Search for the cell housing the specified text and yield its (x, y) center coordinate. 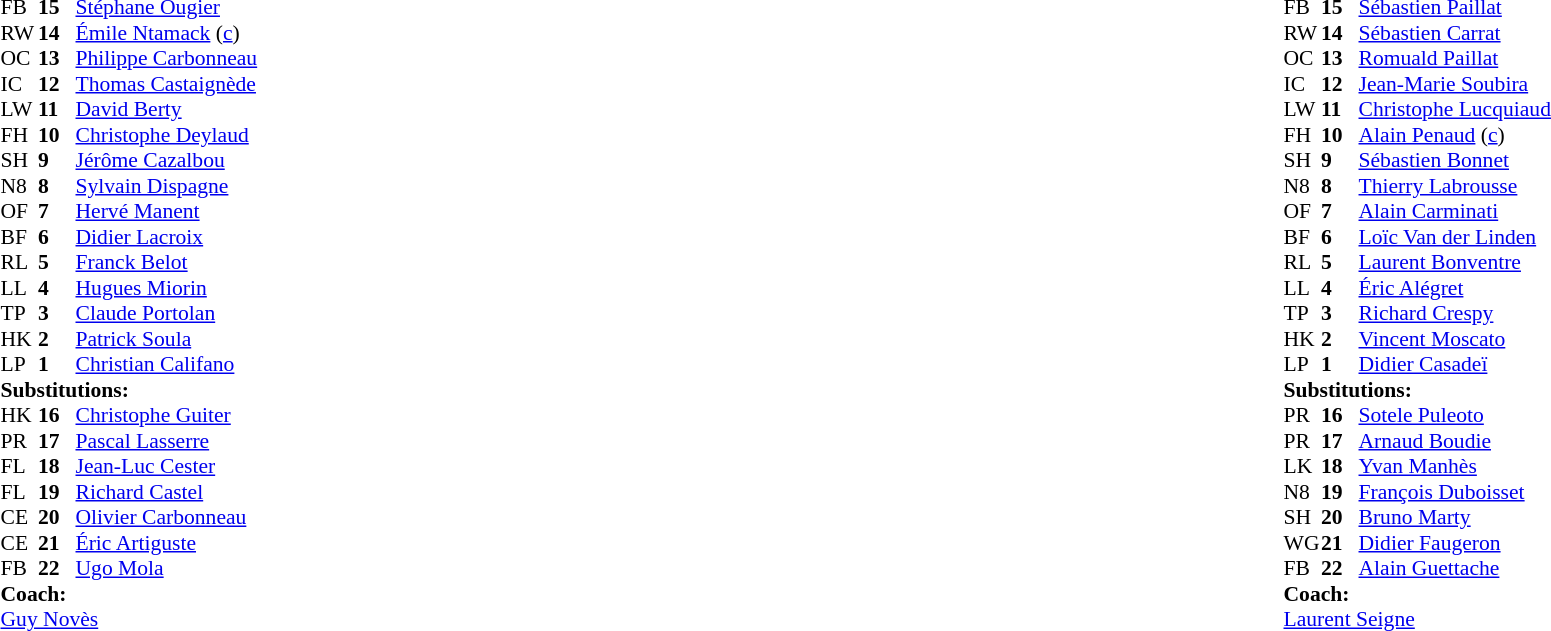
François Duboisset (1455, 492)
Vincent Moscato (1455, 339)
Loïc Van der Linden (1455, 237)
Sylvain Dispagne (167, 186)
Sébastien Bonnet (1455, 161)
Romuald Paillat (1455, 59)
Christophe Deylaud (167, 135)
Laurent Bonventre (1455, 263)
Christophe Lucquiaud (1455, 109)
Sébastien Carrat (1455, 33)
Didier Casadeï (1455, 365)
Jean-Marie Soubira (1455, 84)
Claude Portolan (167, 313)
Alain Carminati (1455, 211)
Hugues Miorin (167, 288)
Pascal Lasserre (167, 441)
Thierry Labrousse (1455, 186)
Yvan Manhès (1455, 467)
Christophe Guiter (167, 415)
Philippe Carbonneau (167, 59)
Richard Crespy (1455, 313)
Richard Castel (167, 492)
Franck Belot (167, 263)
Christian Califano (167, 365)
Thomas Castaignède (167, 84)
Arnaud Boudie (1455, 441)
LK (1303, 467)
Didier Lacroix (167, 237)
Sotele Puleoto (1455, 415)
Éric Alégret (1455, 288)
Ugo Mola (167, 569)
Hervé Manent (167, 211)
Alain Guettache (1455, 569)
Olivier Carbonneau (167, 517)
David Berty (167, 109)
Bruno Marty (1455, 517)
Patrick Soula (167, 339)
Jean-Luc Cester (167, 467)
Alain Penaud (c) (1455, 135)
Jérôme Cazalbou (167, 161)
Émile Ntamack (c) (167, 33)
Éric Artiguste (167, 543)
Didier Faugeron (1455, 543)
WG (1303, 543)
